Return [X, Y] of the center of cell containing provided text 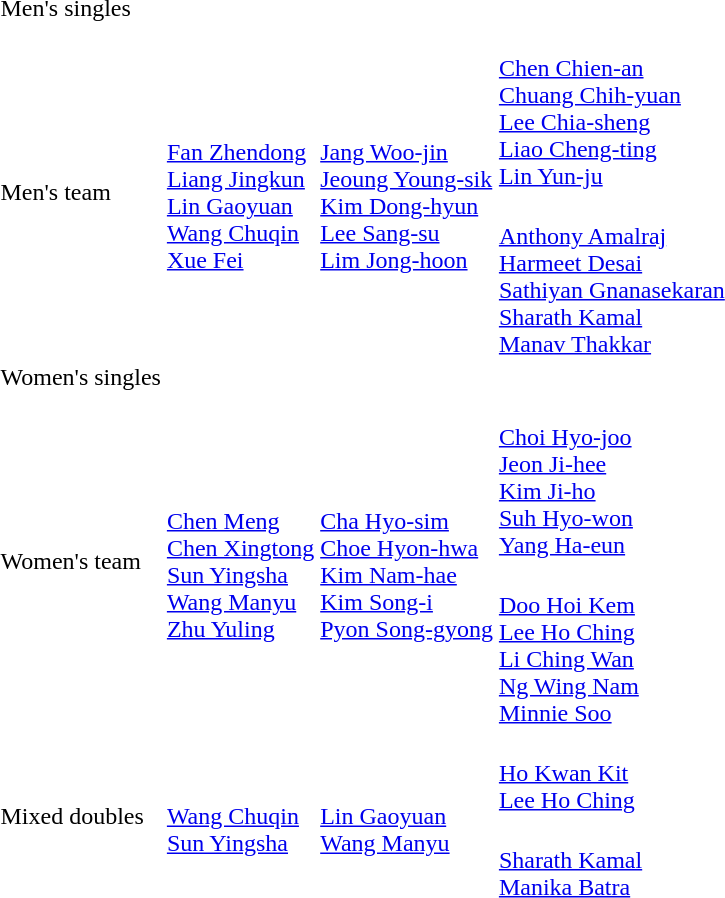
Cha Hyo-simChoe Hyon-hwaKim Nam-haeKim Song-iPyon Song-gyong [407, 562]
Fan ZhendongLiang JingkunLin GaoyuanWang ChuqinXue Fei [240, 192]
Chen MengChen XingtongSun YingshaWang ManyuZhu Yuling [240, 562]
Jang Woo-jinJeoung Young-sikKim Dong-hyunLee Sang-suLim Jong-hoon [407, 192]
